Identify which cell holds the provided text, then report its (X, Y) central coordinate. 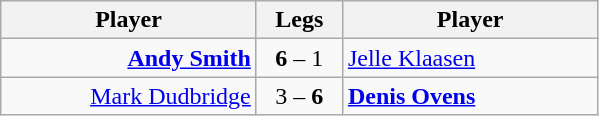
6 – 1 (299, 58)
Mark Dudbridge (129, 96)
Jelle Klaasen (470, 58)
3 – 6 (299, 96)
Denis Ovens (470, 96)
Andy Smith (129, 58)
Legs (299, 20)
